Detect which cell encompasses the target text, then output its [X, Y] center coordinate. 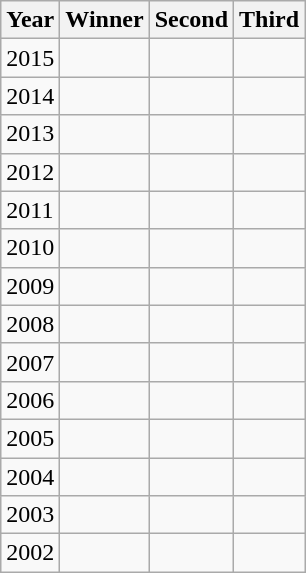
2003 [30, 515]
2013 [30, 134]
2011 [30, 210]
2015 [30, 58]
2009 [30, 286]
2008 [30, 324]
2004 [30, 477]
2007 [30, 362]
2010 [30, 248]
2002 [30, 553]
Second [191, 20]
Third [270, 20]
Year [30, 20]
Winner [104, 20]
2014 [30, 96]
2006 [30, 400]
2012 [30, 172]
2005 [30, 438]
